Find where the given text appears and provide that cell's center as (X, Y) coordinate. 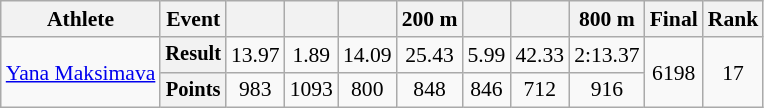
1093 (312, 90)
712 (540, 90)
5.99 (487, 55)
17 (734, 72)
6198 (674, 72)
Event (193, 19)
14.09 (368, 55)
848 (430, 90)
800 (368, 90)
Rank (734, 19)
Athlete (81, 19)
800 m (606, 19)
Points (193, 90)
25.43 (430, 55)
Final (674, 19)
983 (256, 90)
13.97 (256, 55)
200 m (430, 19)
Result (193, 55)
Yana Maksimava (81, 72)
42.33 (540, 55)
2:13.37 (606, 55)
1.89 (312, 55)
846 (487, 90)
916 (606, 90)
